Locate the cell with the specified text and output its [X, Y] center coordinate. 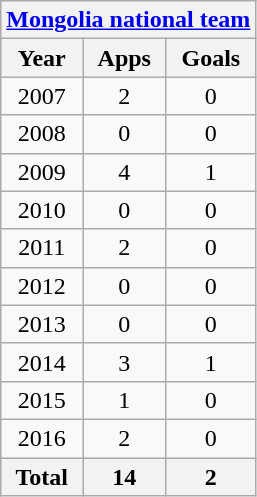
Total [42, 477]
2007 [42, 96]
2013 [42, 324]
2014 [42, 362]
Mongolia national team [128, 20]
2010 [42, 210]
14 [124, 477]
2016 [42, 438]
3 [124, 362]
2015 [42, 400]
2009 [42, 172]
4 [124, 172]
2008 [42, 134]
2012 [42, 286]
Apps [124, 58]
Year [42, 58]
Goals [211, 58]
2011 [42, 248]
